Scan for the cell matching the given text and deliver its [x, y] coordinate at center. 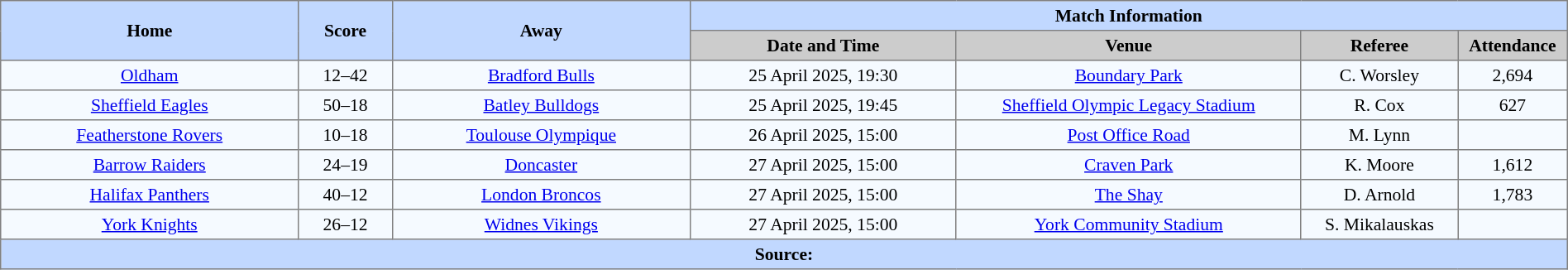
10–18 [346, 135]
Craven Park [1128, 165]
York Community Stadium [1128, 224]
Away [541, 31]
S. Mikalauskas [1379, 224]
26–12 [346, 224]
Oldham [150, 75]
M. Lynn [1379, 135]
1,612 [1513, 165]
24–19 [346, 165]
Toulouse Olympique [541, 135]
York Knights [150, 224]
Batley Bulldogs [541, 105]
627 [1513, 105]
Widnes Vikings [541, 224]
Sheffield Eagles [150, 105]
25 April 2025, 19:30 [823, 75]
Bradford Bulls [541, 75]
Featherstone Rovers [150, 135]
Post Office Road [1128, 135]
Halifax Panthers [150, 195]
C. Worsley [1379, 75]
Venue [1128, 46]
25 April 2025, 19:45 [823, 105]
Boundary Park [1128, 75]
Doncaster [541, 165]
Attendance [1513, 46]
1,783 [1513, 195]
Match Information [1128, 16]
26 April 2025, 15:00 [823, 135]
Sheffield Olympic Legacy Stadium [1128, 105]
Score [346, 31]
40–12 [346, 195]
50–18 [346, 105]
12–42 [346, 75]
R. Cox [1379, 105]
Date and Time [823, 46]
The Shay [1128, 195]
London Broncos [541, 195]
K. Moore [1379, 165]
Barrow Raiders [150, 165]
2,694 [1513, 75]
Source: [784, 254]
Referee [1379, 46]
Home [150, 31]
D. Arnold [1379, 195]
